Output the [x, y] coordinate of the center of the cell containing the given text.  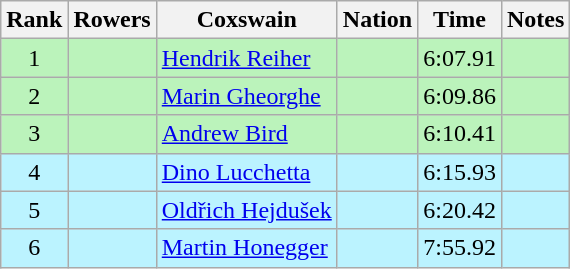
Martin Honegger [246, 248]
7:55.92 [460, 248]
Dino Lucchetta [246, 172]
6:10.41 [460, 134]
6:09.86 [460, 96]
Andrew Bird [246, 134]
5 [34, 210]
6 [34, 248]
6:07.91 [460, 58]
Nation [377, 20]
Marin Gheorghe [246, 96]
Rowers [112, 20]
4 [34, 172]
1 [34, 58]
Coxswain [246, 20]
Hendrik Reiher [246, 58]
Rank [34, 20]
2 [34, 96]
6:20.42 [460, 210]
3 [34, 134]
Time [460, 20]
Notes [535, 20]
Oldřich Hejdušek [246, 210]
6:15.93 [460, 172]
